Scan for the cell matching the given text and deliver its (X, Y) coordinate at center. 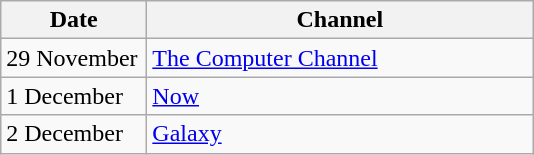
The Computer Channel (340, 58)
2 December (74, 134)
Galaxy (340, 134)
1 December (74, 96)
Now (340, 96)
29 November (74, 58)
Channel (340, 20)
Date (74, 20)
